Scan for the cell matching the given text and deliver its [X, Y] coordinate at center. 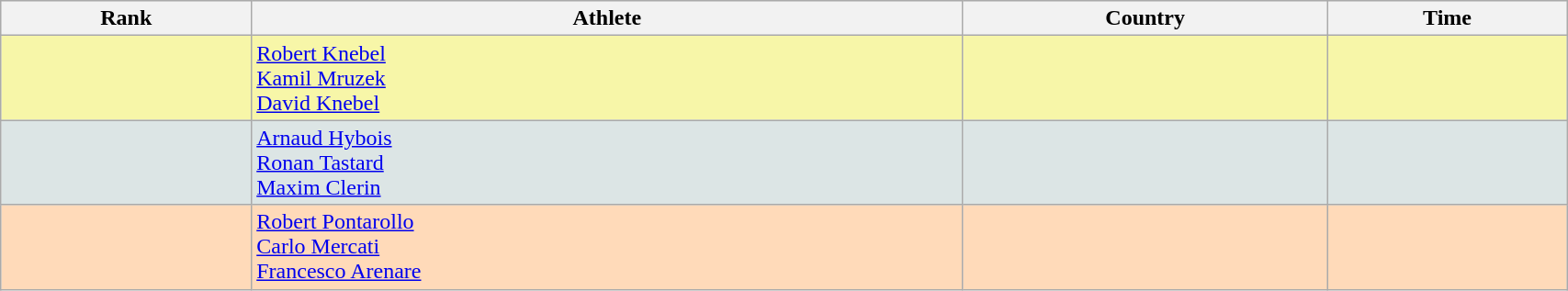
Arnaud HyboisRonan TastardMaxim Clerin [607, 162]
Rank [127, 18]
Robert PontarolloCarlo MercatiFrancesco Arenare [607, 247]
Country [1145, 18]
Robert KnebelKamil MruzekDavid Knebel [607, 78]
Athlete [607, 18]
Time [1447, 18]
